Provide the (X, Y) coordinate of the cell's center where the given text is located.  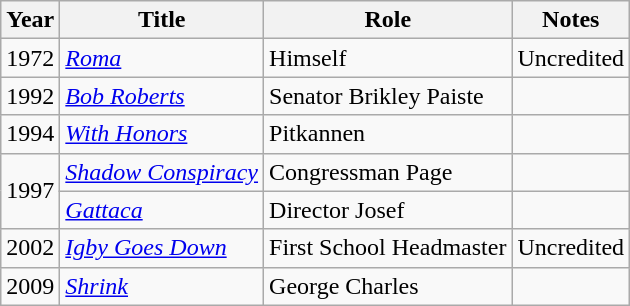
Shadow Conspiracy (162, 172)
Role (388, 20)
1972 (30, 58)
2009 (30, 286)
1992 (30, 96)
2002 (30, 248)
Senator Brikley Paiste (388, 96)
Pitkannen (388, 134)
Title (162, 20)
With Honors (162, 134)
Director Josef (388, 210)
Himself (388, 58)
Notes (571, 20)
Roma (162, 58)
Shrink (162, 286)
Gattaca (162, 210)
Congressman Page (388, 172)
Bob Roberts (162, 96)
1994 (30, 134)
Igby Goes Down (162, 248)
Year (30, 20)
George Charles (388, 286)
First School Headmaster (388, 248)
1997 (30, 191)
